Return (x, y) of the center of cell containing provided text 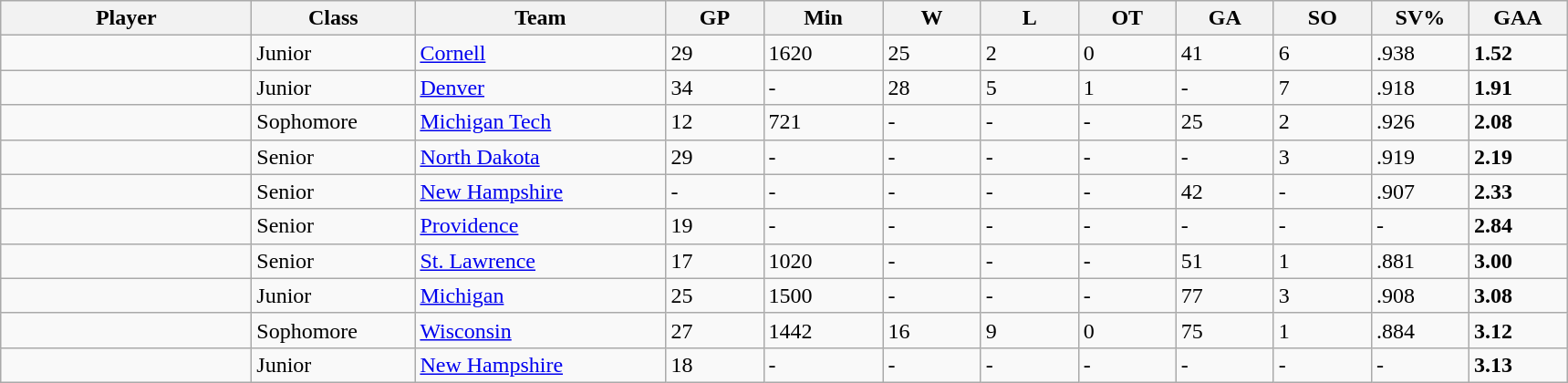
GP (715, 18)
1020 (823, 261)
7 (1323, 88)
St. Lawrence (540, 261)
3.08 (1518, 295)
2.33 (1518, 191)
27 (715, 330)
5 (1029, 88)
Denver (540, 88)
SO (1323, 18)
1.91 (1518, 88)
OT (1127, 18)
51 (1224, 261)
721 (823, 122)
.881 (1419, 261)
Team (540, 18)
2.19 (1518, 157)
SV% (1419, 18)
75 (1224, 330)
.919 (1419, 157)
2.08 (1518, 122)
GA (1224, 18)
34 (715, 88)
Providence (540, 226)
28 (932, 88)
6 (1323, 53)
77 (1224, 295)
L (1029, 18)
.918 (1419, 88)
Player (126, 18)
42 (1224, 191)
1620 (823, 53)
.907 (1419, 191)
Michigan Tech (540, 122)
2.84 (1518, 226)
Michigan (540, 295)
Class (334, 18)
North Dakota (540, 157)
3.13 (1518, 365)
.938 (1419, 53)
17 (715, 261)
W (932, 18)
16 (932, 330)
.926 (1419, 122)
1500 (823, 295)
Wisconsin (540, 330)
Cornell (540, 53)
.884 (1419, 330)
9 (1029, 330)
.908 (1419, 295)
1.52 (1518, 53)
3.12 (1518, 330)
1442 (823, 330)
3.00 (1518, 261)
19 (715, 226)
18 (715, 365)
Min (823, 18)
GAA (1518, 18)
12 (715, 122)
41 (1224, 53)
